Search for the cell housing the specified text and yield its (x, y) center coordinate. 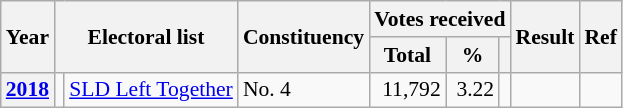
Votes received (440, 19)
% (472, 55)
11,792 (408, 90)
Electoral list (146, 36)
No. 4 (304, 90)
Total (408, 55)
Result (546, 36)
SLD Left Together (151, 90)
2018 (28, 90)
Year (28, 36)
3.22 (472, 90)
Constituency (304, 36)
Ref (600, 36)
